Identify which cell holds the provided text, then report its [X, Y] central coordinate. 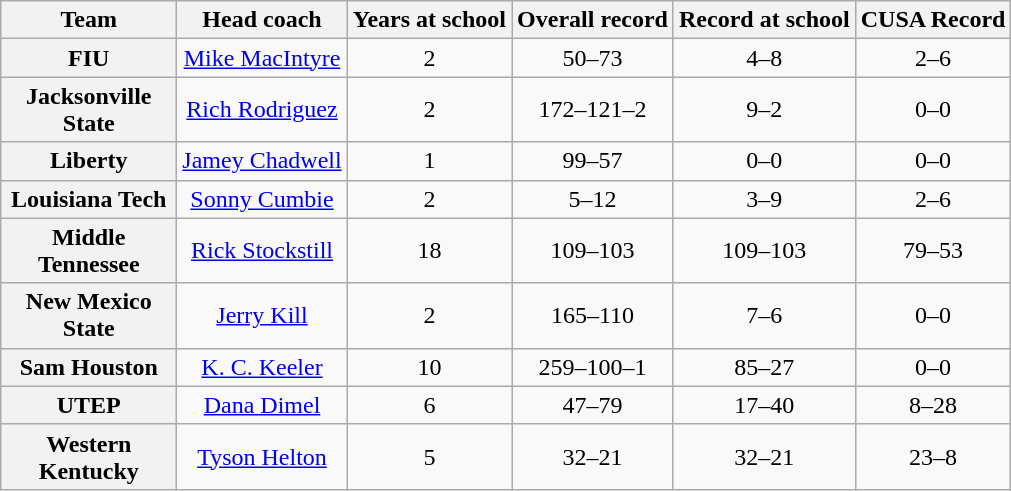
Head coach [262, 20]
Jacksonville State [89, 110]
Years at school [429, 20]
9–2 [764, 110]
5 [429, 456]
7–6 [764, 316]
Sonny Cumbie [262, 199]
1 [429, 161]
CUSA Record [933, 20]
UTEP [89, 405]
Overall record [593, 20]
Rich Rodriguez [262, 110]
Louisiana Tech [89, 199]
K. C. Keeler [262, 367]
3–9 [764, 199]
99–57 [593, 161]
165–110 [593, 316]
18 [429, 250]
4–8 [764, 58]
259–100–1 [593, 367]
Middle Tennessee [89, 250]
47–79 [593, 405]
Western Kentucky [89, 456]
23–8 [933, 456]
79–53 [933, 250]
Dana Dimel [262, 405]
New Mexico State [89, 316]
6 [429, 405]
85–27 [764, 367]
Team [89, 20]
17–40 [764, 405]
5–12 [593, 199]
Liberty [89, 161]
Tyson Helton [262, 456]
50–73 [593, 58]
Rick Stockstill [262, 250]
FIU [89, 58]
Jamey Chadwell [262, 161]
Sam Houston [89, 367]
Jerry Kill [262, 316]
Mike MacIntyre [262, 58]
10 [429, 367]
172–121–2 [593, 110]
8–28 [933, 405]
Record at school [764, 20]
